Return the (X, Y) coordinate for the center point of the cell that contains the specified text.  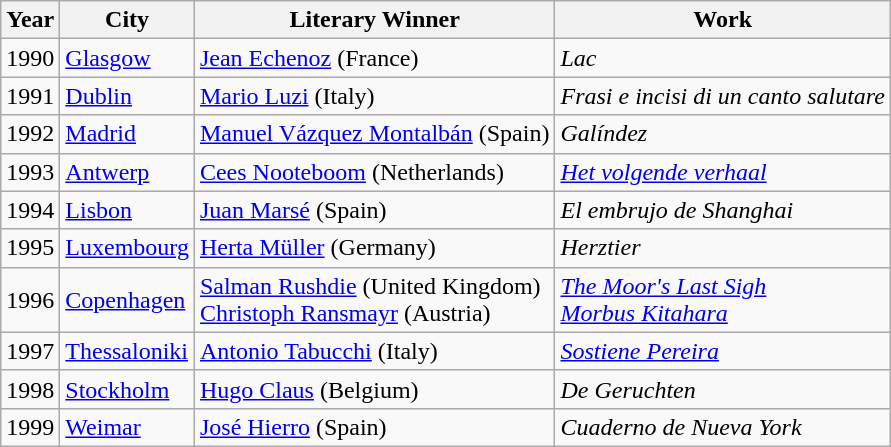
Herta Müller (Germany) (374, 248)
Lisbon (128, 210)
Dublin (128, 96)
1999 (30, 427)
De Geruchten (722, 389)
Frasi e incisi di un canto salutare (722, 96)
Luxembourg (128, 248)
Antwerp (128, 172)
1996 (30, 300)
Glasgow (128, 58)
Cuaderno de Nueva York (722, 427)
1990 (30, 58)
Manuel Vázquez Montalbán (Spain) (374, 134)
1994 (30, 210)
1998 (30, 389)
Mario Luzi (Italy) (374, 96)
City (128, 20)
Madrid (128, 134)
1995 (30, 248)
Year (30, 20)
Cees Nooteboom (Netherlands) (374, 172)
1993 (30, 172)
Antonio Tabucchi (Italy) (374, 351)
Copenhagen (128, 300)
Literary Winner (374, 20)
Thessaloniki (128, 351)
Juan Marsé (Spain) (374, 210)
Lac (722, 58)
Galíndez (722, 134)
1992 (30, 134)
Het volgende verhaal (722, 172)
Herztier (722, 248)
1991 (30, 96)
Work (722, 20)
Jean Echenoz (France) (374, 58)
1997 (30, 351)
Sostiene Pereira (722, 351)
Salman Rushdie (United Kingdom)Christoph Ransmayr (Austria) (374, 300)
The Moor's Last SighMorbus Kitahara (722, 300)
El embrujo de Shanghai (722, 210)
Hugo Claus (Belgium) (374, 389)
Stockholm (128, 389)
José Hierro (Spain) (374, 427)
Weimar (128, 427)
